Search for the cell housing the specified text and yield its [x, y] center coordinate. 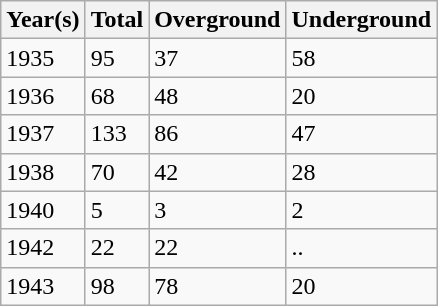
86 [218, 134]
47 [362, 134]
1936 [43, 96]
37 [218, 58]
3 [218, 210]
1940 [43, 210]
Underground [362, 20]
Total [117, 20]
1938 [43, 172]
68 [117, 96]
42 [218, 172]
2 [362, 210]
28 [362, 172]
48 [218, 96]
.. [362, 248]
1942 [43, 248]
Year(s) [43, 20]
1935 [43, 58]
95 [117, 58]
70 [117, 172]
58 [362, 58]
1943 [43, 286]
133 [117, 134]
5 [117, 210]
98 [117, 286]
78 [218, 286]
Overground [218, 20]
1937 [43, 134]
